Scan for the cell matching the given text and deliver its (X, Y) coordinate at center. 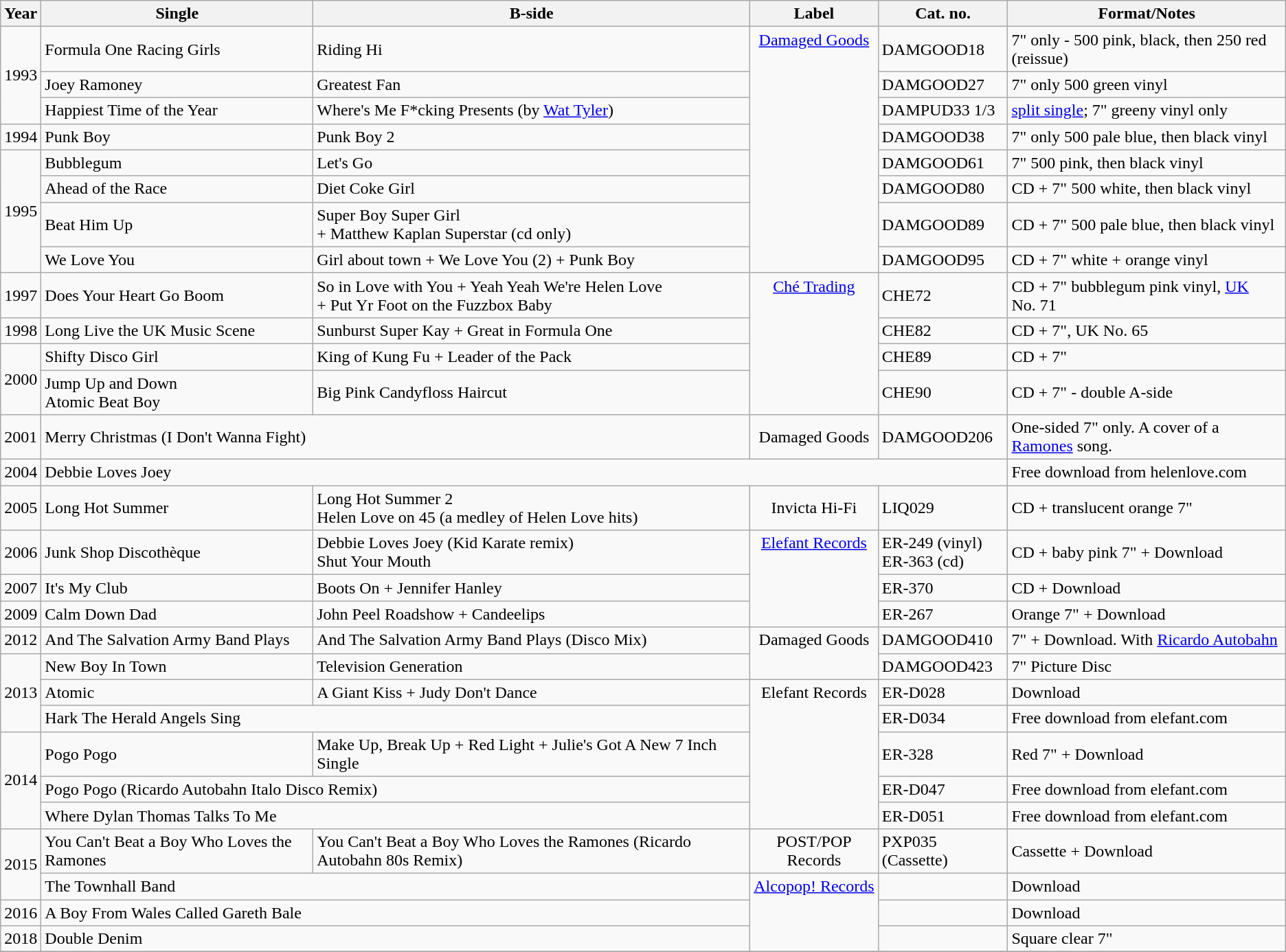
Big Pink Candyfloss Haircut (532, 392)
7" only 500 green vinyl (1147, 84)
ER-370 (943, 588)
Girl about town + We Love You (2) + Punk Boy (532, 260)
Make Up, Break Up + Red Light + Julie's Got A New 7 Inch Single (532, 754)
Invicta Hi-Fi (815, 508)
Does Your Heart Go Boom (177, 295)
Debbie Loves Joey (Kid Karate remix) Shut Your Mouth (532, 552)
Pogo Pogo (Ricardo Autobahn Italo Disco Remix) (396, 789)
1995 (21, 212)
7" only - 500 pink, black, then 250 red (reissue) (1147, 49)
Alcopop! Records (815, 912)
Jump Up and Down Atomic Beat Boy (177, 392)
2009 (21, 614)
Punk Boy (177, 137)
Merry Christmas (I Don't Wanna Fight) (396, 437)
B-side (532, 14)
So in Love with You + Yeah Yeah We're Helen Love + Put Yr Foot on the Fuzzbox Baby (532, 295)
Shifty Disco Girl (177, 356)
7" + Download. With Ricardo Autobahn (1147, 640)
1998 (21, 330)
2018 (21, 939)
7" Picture Disc (1147, 666)
7" only 500 pale blue, then black vinyl (1147, 137)
ER-D047 (943, 789)
2004 (21, 473)
ER-267 (943, 614)
CD + 7" white + orange vinyl (1147, 260)
POST/POP Records (815, 850)
CD + 7" bubblegum pink vinyl, UK No. 71 (1147, 295)
You Can't Beat a Boy Who Loves the Ramones (177, 850)
CHE82 (943, 330)
Orange 7" + Download (1147, 614)
Greatest Fan (532, 84)
Double Denim (396, 939)
DAMGOOD18 (943, 49)
Where Dylan Thomas Talks To Me (396, 815)
CD + 7" 500 pale blue, then black vinyl (1147, 224)
John Peel Roadshow + Candeelips (532, 614)
Beat Him Up (177, 224)
DAMGOOD27 (943, 84)
Happiest Time of the Year (177, 111)
1994 (21, 137)
And The Salvation Army Band Plays (177, 640)
Long Live the UK Music Scene (177, 330)
CHE72 (943, 295)
1993 (21, 76)
7" 500 pink, then black vinyl (1147, 163)
DAMGOOD423 (943, 666)
Free download from helenlove.com (1147, 473)
Let's Go (532, 163)
ER-249 (vinyl) ER-363 (cd) (943, 552)
CD + 7" - double A-side (1147, 392)
PXP035 (Cassette) (943, 850)
Hark The Herald Angels Sing (396, 718)
Diet Coke Girl (532, 189)
Ahead of the Race (177, 189)
CD + Download (1147, 588)
ER-D034 (943, 718)
You Can't Beat a Boy Who Loves the Ramones (Ricardo Autobahn 80s Remix) (532, 850)
ER-D051 (943, 815)
2012 (21, 640)
DAMGOOD206 (943, 437)
Atomic (177, 692)
2006 (21, 552)
DAMGOOD38 (943, 137)
2000 (21, 379)
Television Generation (532, 666)
ER-D028 (943, 692)
Junk Shop Discothèque (177, 552)
Debbie Loves Joey (525, 473)
2007 (21, 588)
Where's Me F*cking Presents (by Wat Tyler) (532, 111)
2014 (21, 780)
2016 (21, 913)
A Boy From Wales Called Gareth Bale (396, 913)
Year (21, 14)
Punk Boy 2 (532, 137)
2013 (21, 692)
CD + 7", UK No. 65 (1147, 330)
Label (815, 14)
CD + 7" (1147, 356)
Boots On + Jennifer Hanley (532, 588)
DAMGOOD61 (943, 163)
Cassette + Download (1147, 850)
2005 (21, 508)
CHE90 (943, 392)
The Townhall Band (396, 886)
DAMGOOD89 (943, 224)
2001 (21, 437)
Joey Ramoney (177, 84)
And The Salvation Army Band Plays (Disco Mix) (532, 640)
New Boy In Town (177, 666)
Super Boy Super Girl + Matthew Kaplan Superstar (cd only) (532, 224)
Format/Notes (1147, 14)
CD + translucent orange 7" (1147, 508)
Formula One Racing Girls (177, 49)
LIQ029 (943, 508)
CHE89 (943, 356)
CD + baby pink 7" + Download (1147, 552)
Calm Down Dad (177, 614)
Bubblegum (177, 163)
Cat. no. (943, 14)
DAMGOOD95 (943, 260)
One-sided 7" only. A cover of a Ramones song. (1147, 437)
Single (177, 14)
Riding Hi (532, 49)
It's My Club (177, 588)
CD + 7" 500 white, then black vinyl (1147, 189)
Long Hot Summer 2 Helen Love on 45 (a medley of Helen Love hits) (532, 508)
We Love You (177, 260)
A Giant Kiss + Judy Don't Dance (532, 692)
Square clear 7" (1147, 939)
Pogo Pogo (177, 754)
Sunburst Super Kay + Great in Formula One (532, 330)
split single; 7" greeny vinyl only (1147, 111)
Red 7" + Download (1147, 754)
King of Kung Fu + Leader of the Pack (532, 356)
ER-328 (943, 754)
1997 (21, 295)
DAMPUD33 1/3 (943, 111)
Ché Trading (815, 343)
2015 (21, 864)
DAMGOOD80 (943, 189)
Long Hot Summer (177, 508)
DAMGOOD410 (943, 640)
